From the cell containing the given text, extract its center point as (X, Y) coordinate. 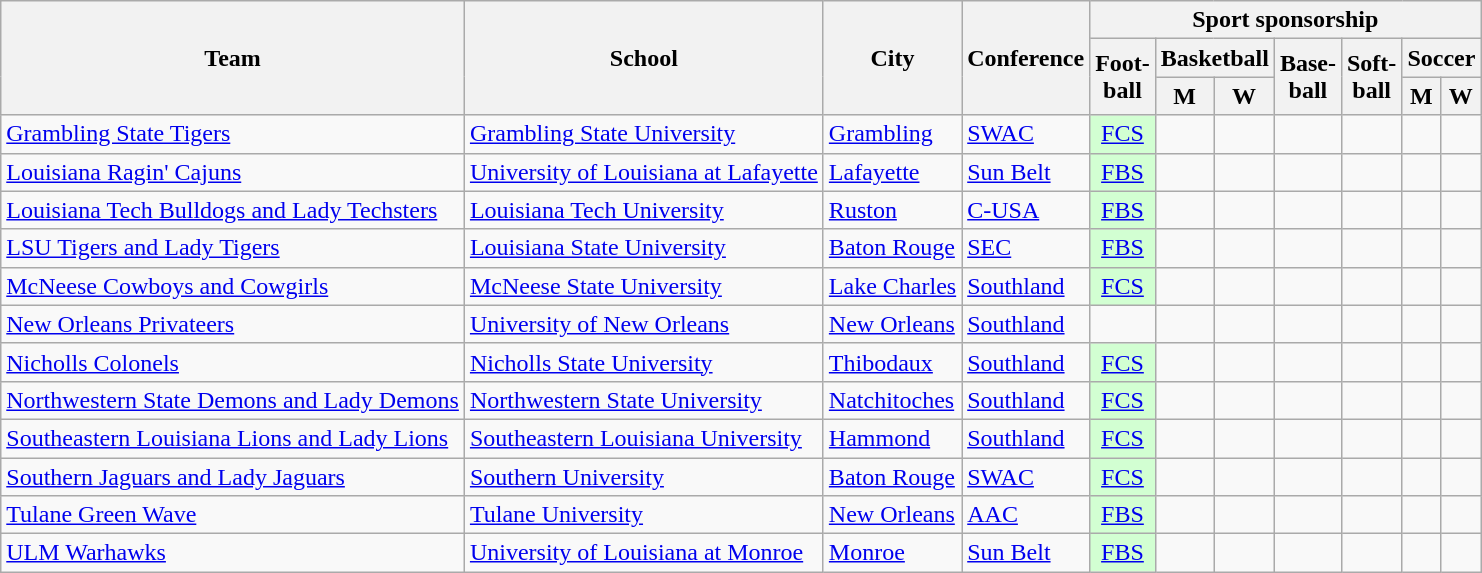
McNeese Cowboys and Cowgirls (233, 286)
School (644, 58)
Louisiana Tech Bulldogs and Lady Techsters (233, 210)
Southern University (644, 477)
City (892, 58)
Natchitoches (892, 400)
Southeastern Louisiana Lions and Lady Lions (233, 438)
Soft-ball (1371, 77)
Louisiana Ragin' Cajuns (233, 172)
SEC (1026, 248)
Nicholls State University (644, 362)
ULM Warhawks (233, 553)
Conference (1026, 58)
Foot-ball (1123, 77)
Grambling State Tigers (233, 134)
Thibodaux (892, 362)
Lake Charles (892, 286)
Southern Jaguars and Lady Jaguars (233, 477)
Louisiana State University (644, 248)
Tulane Green Wave (233, 515)
New Orleans Privateers (233, 324)
AAC (1026, 515)
Hammond (892, 438)
Southeastern Louisiana University (644, 438)
Lafayette (892, 172)
Northwestern State University (644, 400)
Soccer (1442, 58)
Team (233, 58)
Louisiana Tech University (644, 210)
Basketball (1214, 58)
Ruston (892, 210)
C-USA (1026, 210)
Sport sponsorship (1286, 20)
Base-ball (1308, 77)
University of Louisiana at Monroe (644, 553)
University of Louisiana at Lafayette (644, 172)
Northwestern State Demons and Lady Demons (233, 400)
University of New Orleans (644, 324)
Monroe (892, 553)
LSU Tigers and Lady Tigers (233, 248)
Nicholls Colonels (233, 362)
Grambling State University (644, 134)
Tulane University (644, 515)
McNeese State University (644, 286)
Grambling (892, 134)
